Locate the cell with the specified text and output its [x, y] center coordinate. 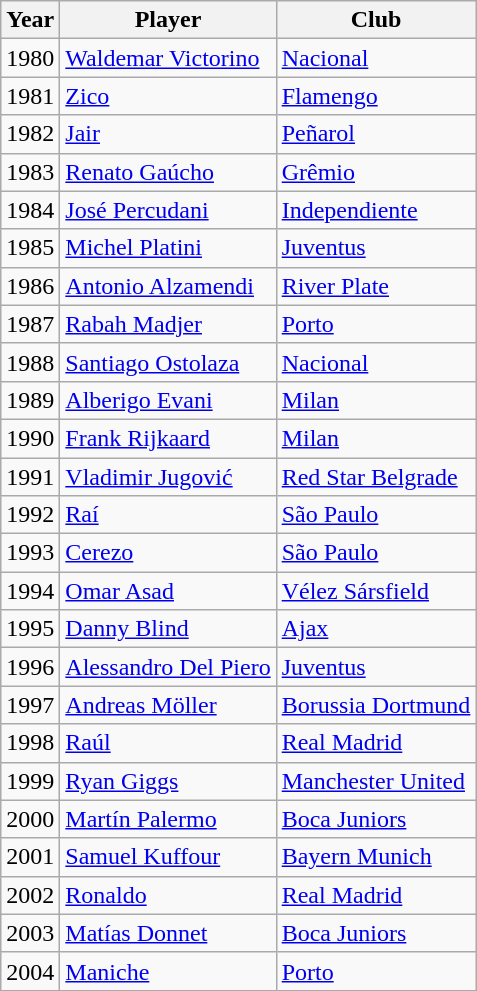
Maniche [168, 971]
Danny Blind [168, 629]
1980 [30, 58]
River Plate [376, 286]
Alberigo Evani [168, 400]
Player [168, 20]
1983 [30, 172]
Ronaldo [168, 895]
Flamengo [376, 96]
1984 [30, 210]
2002 [30, 895]
José Percudani [168, 210]
1991 [30, 477]
Red Star Belgrade [376, 477]
Jair [168, 134]
Ajax [376, 629]
Zico [168, 96]
Raúl [168, 743]
Raí [168, 515]
1996 [30, 667]
1988 [30, 362]
Alessandro Del Piero [168, 667]
Rabah Madjer [168, 324]
1999 [30, 781]
1982 [30, 134]
Club [376, 20]
Waldemar Victorino [168, 58]
2004 [30, 971]
1981 [30, 96]
Peñarol [376, 134]
Renato Gaúcho [168, 172]
Vladimir Jugović [168, 477]
Borussia Dortmund [376, 705]
Andreas Möller [168, 705]
Bayern Munich [376, 857]
1987 [30, 324]
1994 [30, 591]
Santiago Ostolaza [168, 362]
Michel Platini [168, 248]
1997 [30, 705]
Frank Rijkaard [168, 438]
1992 [30, 515]
Antonio Alzamendi [168, 286]
1995 [30, 629]
Samuel Kuffour [168, 857]
Cerezo [168, 553]
2003 [30, 933]
1985 [30, 248]
1998 [30, 743]
1993 [30, 553]
Year [30, 20]
Omar Asad [168, 591]
1986 [30, 286]
1989 [30, 400]
2001 [30, 857]
Grêmio [376, 172]
Matías Donnet [168, 933]
Martín Palermo [168, 819]
Vélez Sársfield [376, 591]
Independiente [376, 210]
1990 [30, 438]
2000 [30, 819]
Manchester United [376, 781]
Ryan Giggs [168, 781]
